Output the (x, y) coordinate of the center of the cell containing the given text.  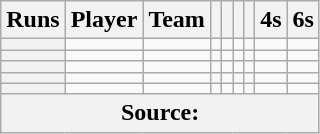
Runs (33, 20)
4s (271, 20)
6s (303, 20)
Team (177, 20)
Source: (160, 113)
Player (104, 20)
